Return [X, Y] of the center of cell containing provided text 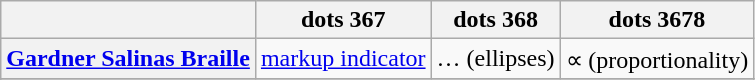
dots 368 [496, 20]
dots 367 [343, 20]
markup indicator [343, 59]
dots 3678 [657, 20]
… (ellipses) [496, 59]
Gardner Salinas Braille [128, 59]
∝ (proportionality) [657, 59]
